Output the (X, Y) coordinate of the center of the cell containing the given text.  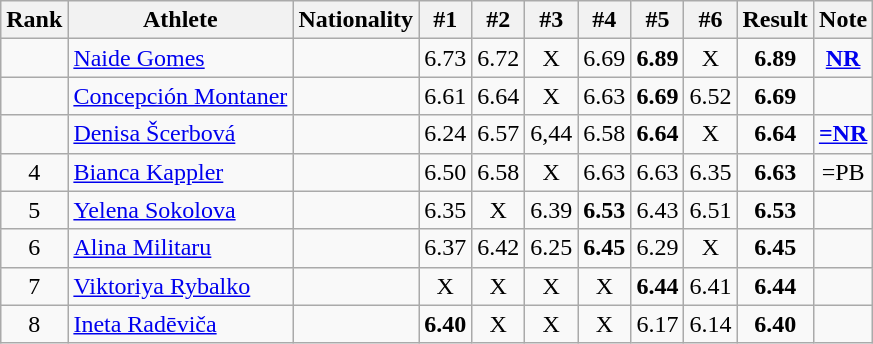
#3 (552, 20)
6.17 (658, 324)
=NR (842, 134)
6.25 (552, 248)
6.24 (446, 134)
Alina Militaru (180, 248)
7 (34, 286)
Denisa Šcerbová (180, 134)
6.29 (658, 248)
8 (34, 324)
6.39 (552, 210)
Yelena Sokolova (180, 210)
=PB (842, 172)
Rank (34, 20)
Naide Gomes (180, 58)
6.57 (498, 134)
4 (34, 172)
6.73 (446, 58)
Bianca Kappler (180, 172)
#4 (604, 20)
6.41 (710, 286)
Result (775, 20)
6.50 (446, 172)
5 (34, 210)
Viktoriya Rybalko (180, 286)
Note (842, 20)
6.61 (446, 96)
6.37 (446, 248)
Ineta Radēviča (180, 324)
6.42 (498, 248)
#6 (710, 20)
6.14 (710, 324)
6.43 (658, 210)
Athlete (180, 20)
6.51 (710, 210)
NR (842, 58)
6,44 (552, 134)
6.52 (710, 96)
Nationality (356, 20)
#2 (498, 20)
6.72 (498, 58)
Concepción Montaner (180, 96)
6 (34, 248)
#1 (446, 20)
#5 (658, 20)
